Pinpoint the cell where the given text exists, returning its (x, y) midpoint coordinate. 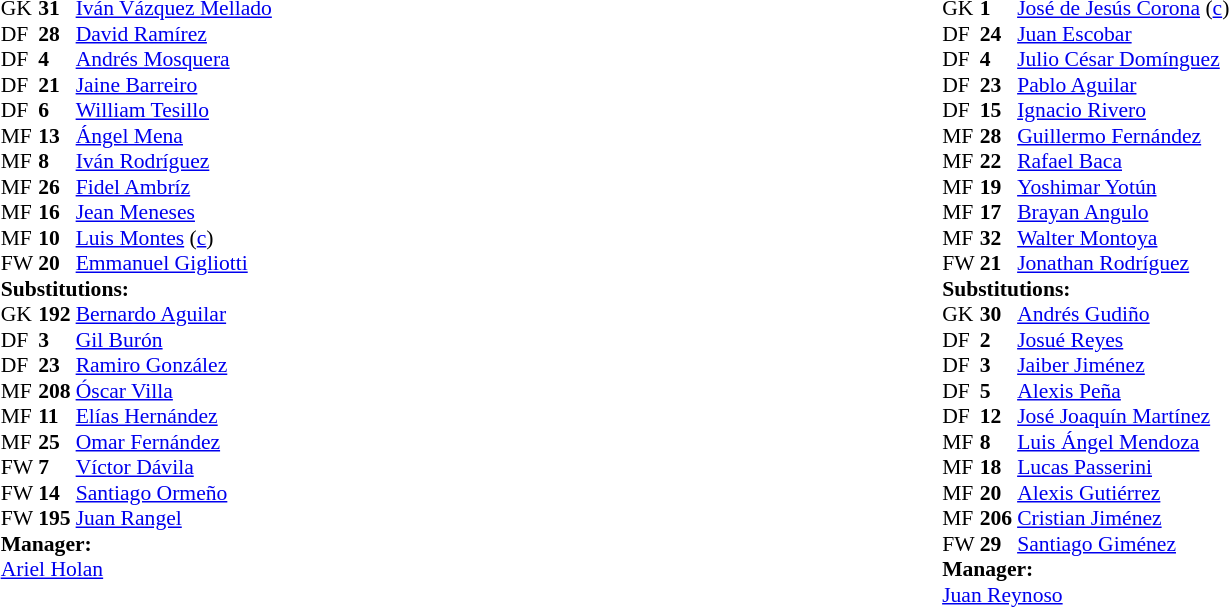
Santiago Giménez (1123, 544)
Juan Escobar (1123, 34)
13 (57, 136)
22 (999, 161)
Josué Reyes (1123, 340)
Ariel Holan (136, 569)
José Joaquín Martínez (1123, 417)
12 (999, 417)
26 (57, 187)
Yoshimar Yotún (1123, 187)
10 (57, 238)
17 (999, 213)
Jean Meneses (174, 213)
Alexis Gutiérrez (1123, 493)
Jaiber Jiménez (1123, 365)
Ángel Mena (174, 136)
Luis Ángel Mendoza (1123, 442)
Víctor Dávila (174, 467)
14 (57, 493)
Juan Rangel (174, 519)
Brayan Angulo (1123, 213)
29 (999, 544)
208 (57, 391)
192 (57, 315)
11 (57, 417)
Bernardo Aguilar (174, 315)
16 (57, 213)
Walter Montoya (1123, 238)
30 (999, 315)
19 (999, 187)
6 (57, 111)
Lucas Passerini (1123, 467)
195 (57, 519)
18 (999, 467)
David Ramírez (174, 34)
Julio César Domínguez (1123, 59)
Rafael Baca (1123, 161)
Emmanuel Gigliotti (174, 263)
Andrés Gudiño (1123, 315)
Pablo Aguilar (1123, 85)
5 (999, 391)
206 (999, 519)
Ramiro González (174, 365)
32 (999, 238)
Alexis Peña (1123, 391)
Ignacio Rivero (1123, 111)
William Tesillo (174, 111)
7 (57, 467)
Jonathan Rodríguez (1123, 263)
24 (999, 34)
15 (999, 111)
25 (57, 442)
Santiago Ormeño (174, 493)
Jaine Barreiro (174, 85)
Gil Burón (174, 340)
Andrés Mosquera (174, 59)
Óscar Villa (174, 391)
2 (999, 340)
Guillermo Fernández (1123, 136)
Fidel Ambríz (174, 187)
Elías Hernández (174, 417)
Iván Rodríguez (174, 161)
Omar Fernández (174, 442)
Cristian Jiménez (1123, 519)
Luis Montes (c) (174, 238)
